Locate the cell with the specified text and output its [X, Y] center coordinate. 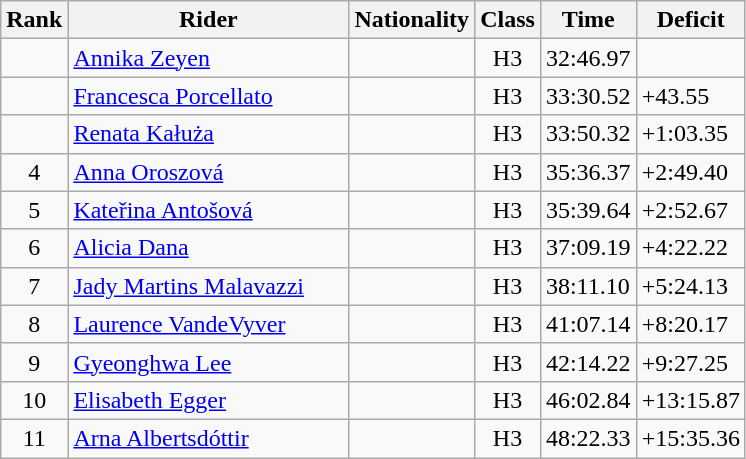
38:11.10 [588, 286]
41:07.14 [588, 324]
+2:52.67 [690, 210]
10 [34, 400]
Arna Albertsdóttir [208, 438]
+1:03.35 [690, 134]
Alicia Dana [208, 248]
Rank [34, 20]
6 [34, 248]
Rider [208, 20]
+9:27.25 [690, 362]
Elisabeth Egger [208, 400]
46:02.84 [588, 400]
Renata Kałuża [208, 134]
+43.55 [690, 96]
Gyeonghwa Lee [208, 362]
Kateřina Antošová [208, 210]
Deficit [690, 20]
7 [34, 286]
Time [588, 20]
32:46.97 [588, 58]
Jady Martins Malavazzi [208, 286]
+4:22.22 [690, 248]
4 [34, 172]
+8:20.17 [690, 324]
11 [34, 438]
33:30.52 [588, 96]
35:39.64 [588, 210]
+13:15.87 [690, 400]
+2:49.40 [690, 172]
48:22.33 [588, 438]
42:14.22 [588, 362]
37:09.19 [588, 248]
Anna Oroszová [208, 172]
8 [34, 324]
+15:35.36 [690, 438]
5 [34, 210]
35:36.37 [588, 172]
9 [34, 362]
Francesca Porcellato [208, 96]
Class [508, 20]
Annika Zeyen [208, 58]
33:50.32 [588, 134]
Nationality [412, 20]
+5:24.13 [690, 286]
Laurence VandeVyver [208, 324]
